Capture the cell that displays the provided text and extract its [X, Y] central coordinate. 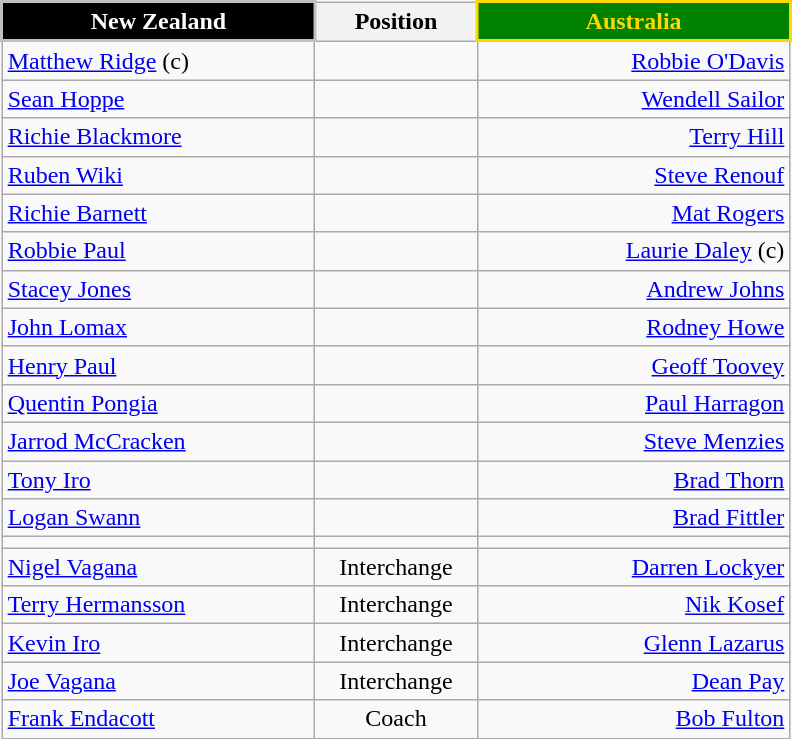
John Lomax [158, 327]
Andrew Johns [634, 289]
Stacey Jones [158, 289]
Laurie Daley (c) [634, 251]
Steve Renouf [634, 175]
Kevin Iro [158, 643]
Richie Barnett [158, 213]
Dean Pay [634, 681]
Australia [634, 22]
Tony Iro [158, 479]
Steve Menzies [634, 441]
Brad Fittler [634, 518]
Robbie O'Davis [634, 60]
Darren Lockyer [634, 567]
Mat Rogers [634, 213]
Brad Thorn [634, 479]
Nik Kosef [634, 605]
Henry Paul [158, 365]
Wendell Sailor [634, 99]
Nigel Vagana [158, 567]
New Zealand [158, 22]
Geoff Toovey [634, 365]
Sean Hoppe [158, 99]
Robbie Paul [158, 251]
Paul Harragon [634, 403]
Logan Swann [158, 518]
Coach [396, 719]
Rodney Howe [634, 327]
Ruben Wiki [158, 175]
Joe Vagana [158, 681]
Matthew Ridge (c) [158, 60]
Richie Blackmore [158, 137]
Terry Hill [634, 137]
Jarrod McCracken [158, 441]
Bob Fulton [634, 719]
Position [396, 22]
Terry Hermansson [158, 605]
Quentin Pongia [158, 403]
Glenn Lazarus [634, 643]
Frank Endacott [158, 719]
